Detect which cell encompasses the target text, then output its (x, y) center coordinate. 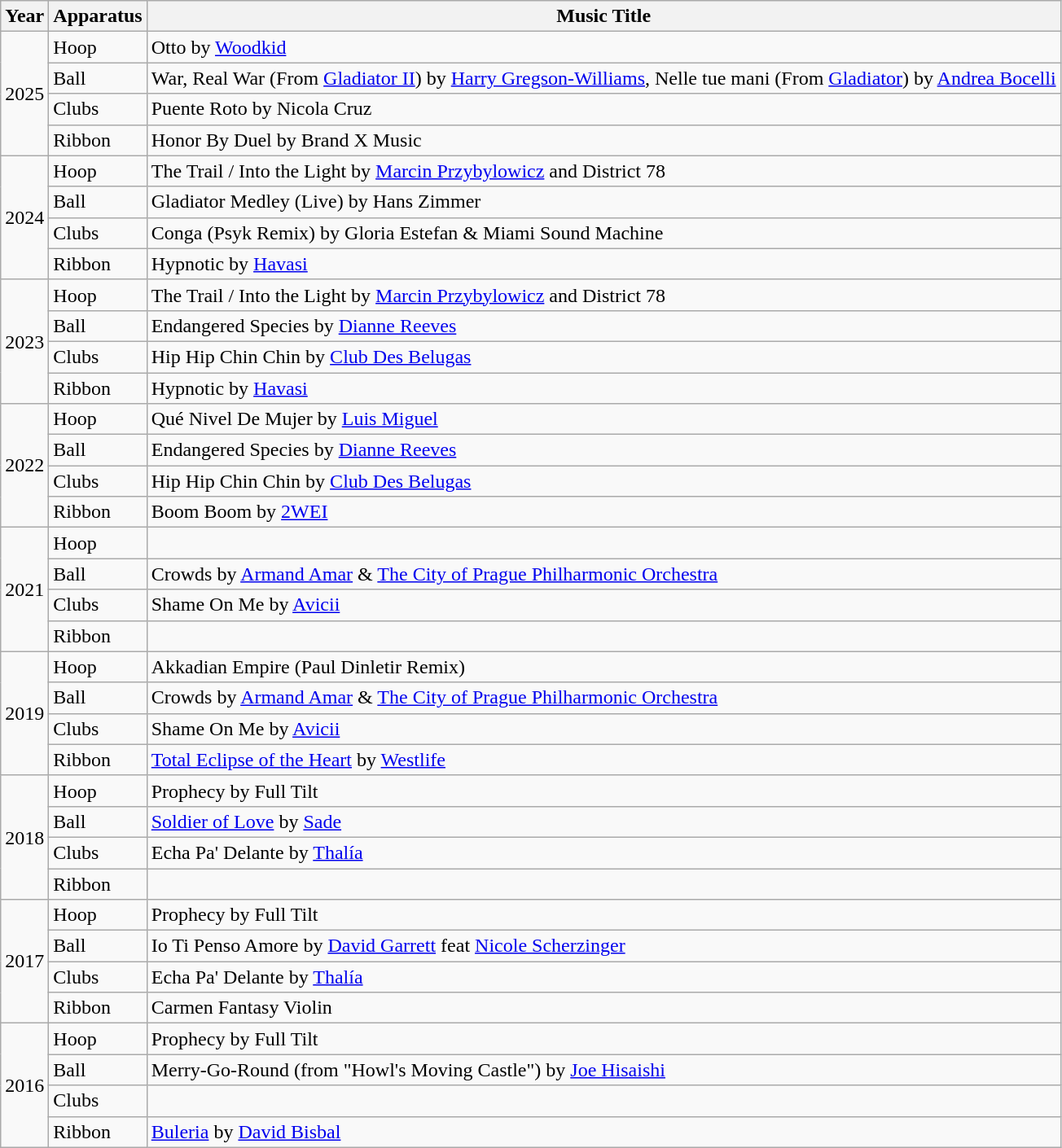
2024 (24, 217)
Otto by Woodkid (603, 47)
Year (24, 16)
Soldier of Love by Sade (603, 822)
2016 (24, 1085)
2018 (24, 837)
Total Eclipse of the Heart by Westlife (603, 760)
War, Real War (From Gladiator II) by Harry Gregson-Williams, Nelle tue mani (From Gladiator) by Andrea Bocelli (603, 78)
Io Ti Penso Amore by David Garrett feat Nicole Scherzinger (603, 946)
Puente Roto by Nicola Cruz (603, 109)
Honor By Duel by Brand X Music (603, 140)
2022 (24, 466)
Akkadian Empire (Paul Dinletir Remix) (603, 667)
Conga (Psyk Remix) by Gloria Estefan & Miami Sound Machine (603, 233)
Carmen Fantasy Violin (603, 1008)
2017 (24, 962)
Music Title (603, 16)
2021 (24, 589)
2019 (24, 713)
2023 (24, 341)
Boom Boom by 2WEI (603, 512)
Gladiator Medley (Live) by Hans Zimmer (603, 202)
Apparatus (98, 16)
Qué Nivel De Mujer by Luis Miguel (603, 419)
Buleria by David Bisbal (603, 1132)
2025 (24, 94)
Merry-Go-Round (from "Howl's Moving Castle") by Joe Hisaishi (603, 1070)
